Provide the [X, Y] coordinate of the cell's center where the given text is located.  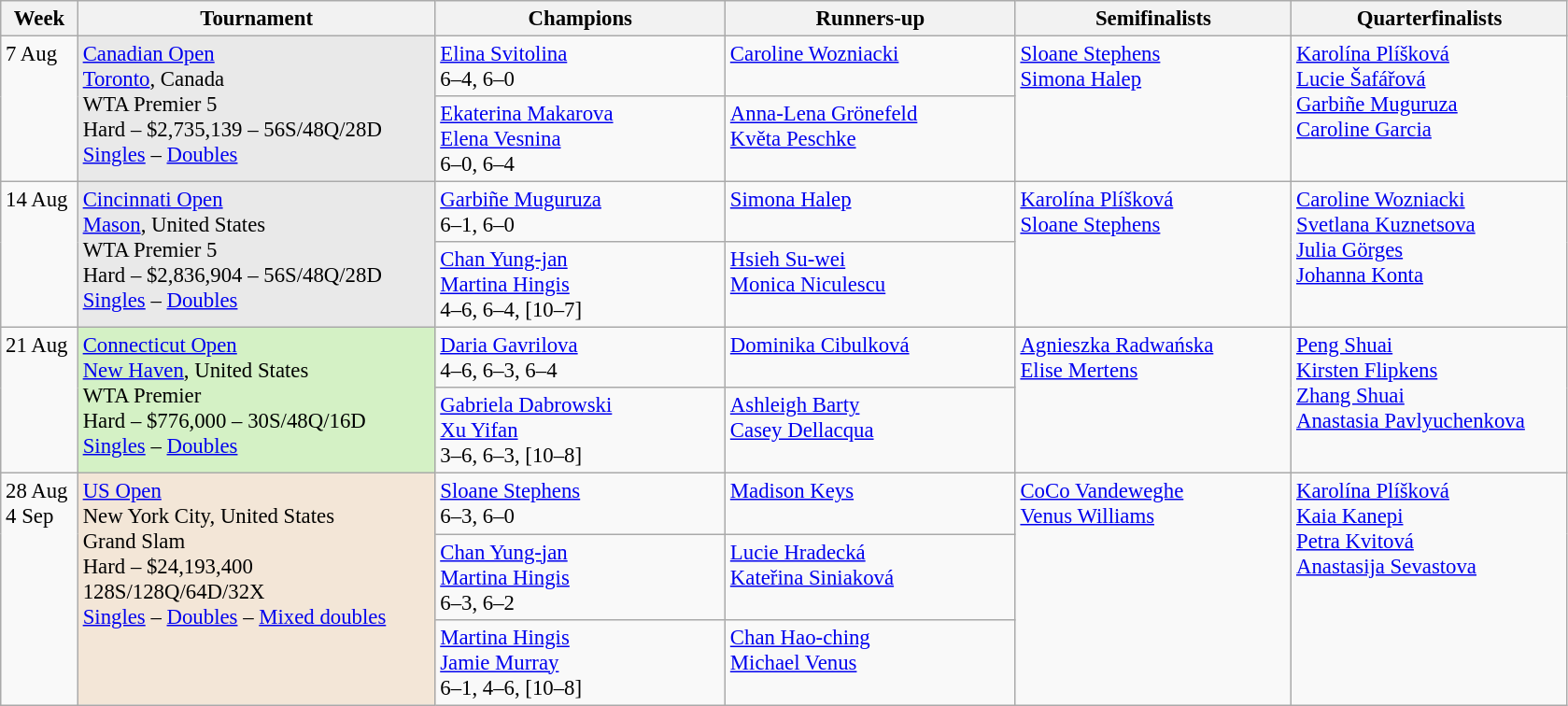
Elina Svitolina 6–4, 6–0 [581, 67]
Dominika Cibulková [870, 359]
Karolína Plíšková Kaia Kanepi Petra Kvitová Anastasija Sevastova [1430, 589]
Chan Hao-ching Michael Venus [870, 662]
Canadian Open Toronto, CanadaWTA Premier 5Hard – $2,735,139 – 56S/48Q/28DSingles – Doubles [256, 109]
Semifinalists [1153, 19]
Peng Shuai Kirsten Flipkens Zhang Shuai Anastasia Pavlyuchenkova [1430, 401]
Lucie Hradecká Kateřina Siniaková [870, 577]
Caroline Wozniacki [870, 67]
Ashleigh Barty Casey Dellacqua [870, 431]
Tournament [256, 19]
Anna-Lena Grönefeld Květa Peschke [870, 139]
Connecticut Open New Haven, United StatesWTA PremierHard – $776,000 – 30S/48Q/16DSingles – Doubles [256, 401]
Simona Halep [870, 213]
Garbiñe Muguruza6–1, 6–0 [581, 213]
Hsieh Su-wei Monica Niculescu [870, 285]
Chan Yung-jan Martina Hingis 4–6, 6–4, [10–7] [581, 285]
Martina Hingis Jamie Murray 6–1, 4–6, [10–8] [581, 662]
Karolína Plíšková Sloane Stephens [1153, 255]
Sloane Stephens Simona Halep [1153, 109]
Ekaterina Makarova Elena Vesnina 6–0, 6–4 [581, 139]
7 Aug [39, 109]
Sloane Stephens6–3, 6–0 [581, 504]
Cincinnati Open Mason, United StatesWTA Premier 5Hard – $2,836,904 – 56S/48Q/28DSingles – Doubles [256, 255]
Agnieszka Radwańska Elise Mertens [1153, 401]
14 Aug [39, 255]
Champions [581, 19]
Chan Yung-jan Martina Hingis 6–3, 6–2 [581, 577]
Gabriela Dabrowski Xu Yifan 3–6, 6–3, [10–8] [581, 431]
Quarterfinalists [1430, 19]
Madison Keys [870, 504]
Runners-up [870, 19]
Week [39, 19]
Karolína Plíšková Lucie Šafářová Garbiñe Muguruza Caroline Garcia [1430, 109]
Daria Gavrilova 4–6, 6–3, 6–4 [581, 359]
CoCo Vandeweghe Venus Williams [1153, 589]
Caroline Wozniacki Svetlana Kuznetsova Julia Görges Johanna Konta [1430, 255]
28 Aug 4 Sep [39, 589]
US Open New York City, United StatesGrand SlamHard – $24,193,400128S/128Q/64D/32XSingles – Doubles – Mixed doubles [256, 589]
21 Aug [39, 401]
